Determine the (X, Y) coordinate at the center of the cell enclosing the given text.  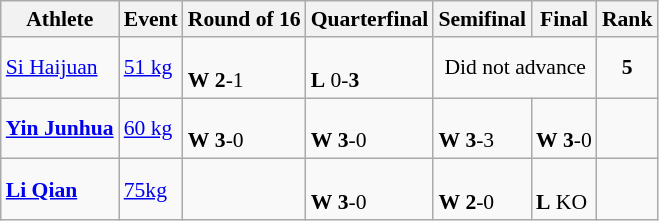
W 3-3 (482, 128)
Athlete (60, 19)
Si Haijuan (60, 68)
Quarterfinal (370, 19)
W 2-1 (244, 68)
L 0-3 (370, 68)
Did not advance (515, 68)
L KO (564, 190)
Round of 16 (244, 19)
Li Qian (60, 190)
60 kg (151, 128)
75kg (151, 190)
W 2-0 (482, 190)
51 kg (151, 68)
Semifinal (482, 19)
Rank (628, 19)
Event (151, 19)
Final (564, 19)
Yin Junhua (60, 128)
5 (628, 68)
